Pinpoint the cell where the given text exists, returning its [X, Y] midpoint coordinate. 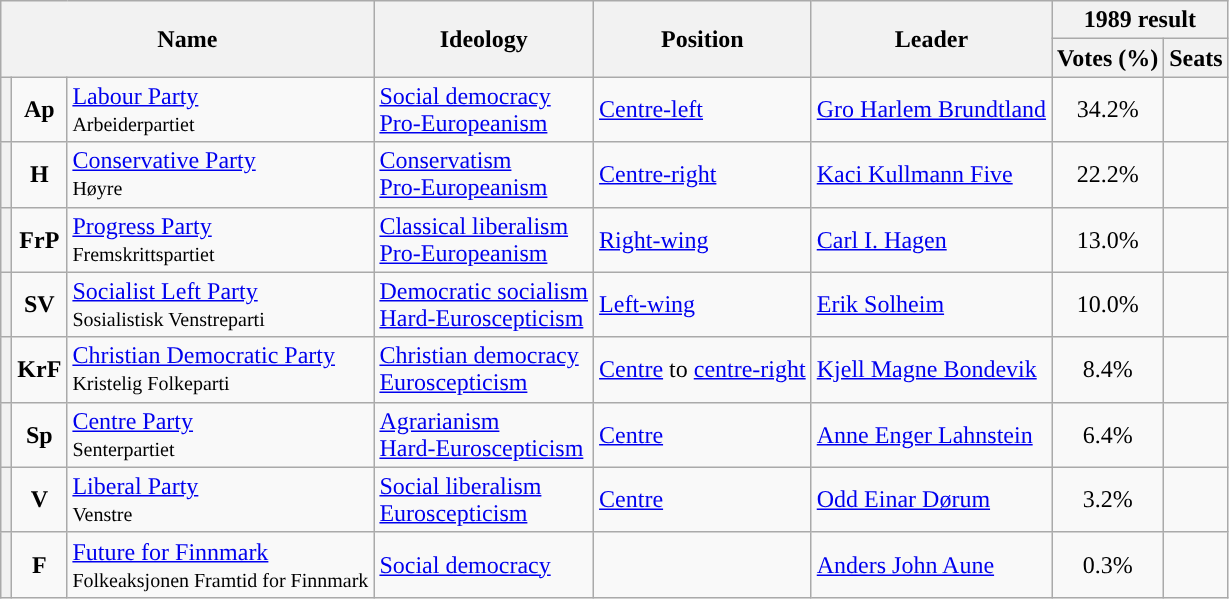
3.2% [1108, 500]
Name [188, 39]
Centre PartySenterpartiet [220, 434]
AgrarianismHard-Euroscepticism [484, 434]
Leader [931, 39]
Centre-left [703, 110]
Christian democracyEuroscepticism [484, 370]
Right-wing [703, 240]
Centre-right [703, 174]
Anders John Aune [931, 564]
Classical liberalismPro-Europeanism [484, 240]
Odd Einar Dørum [931, 500]
Labour PartyArbeiderpartiet [220, 110]
Centre to centre-right [703, 370]
Future for Finnmark Folkeaksjonen Framtid for Finnmark [220, 564]
Carl I. Hagen [931, 240]
34.2% [1108, 110]
6.4% [1108, 434]
Sp [40, 434]
Votes (%) [1108, 58]
Left-wing [703, 304]
Gro Harlem Brundtland [931, 110]
0.3% [1108, 564]
Position [703, 39]
Ap [40, 110]
Progress PartyFremskrittspartiet [220, 240]
V [40, 500]
Ideology [484, 39]
Liberal PartyVenstre [220, 500]
Kaci Kullmann Five [931, 174]
FrP [40, 240]
Socialist Left PartySosialistisk Venstreparti [220, 304]
Anne Enger Lahnstein [931, 434]
Erik Solheim [931, 304]
Kjell Magne Bondevik [931, 370]
22.2% [1108, 174]
F [40, 564]
ConservatismPro-Europeanism [484, 174]
Conservative PartyHøyre [220, 174]
SV [40, 304]
Democratic socialismHard-Euroscepticism [484, 304]
Christian Democratic PartyKristelig Folkeparti [220, 370]
Social liberalismEuroscepticism [484, 500]
KrF [40, 370]
10.0% [1108, 304]
8.4% [1108, 370]
Social democracy [484, 564]
13.0% [1108, 240]
Social democracyPro-Europeanism [484, 110]
H [40, 174]
1989 result [1140, 20]
Seats [1196, 58]
